Output the [x, y] coordinate of the center of the cell containing the given text.  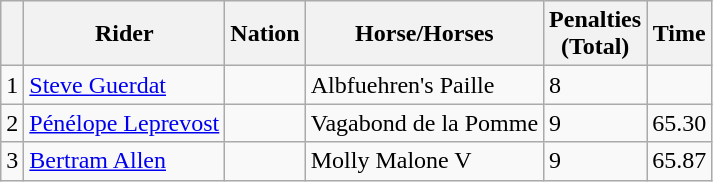
8 [596, 85]
2 [12, 123]
Molly Malone V [424, 161]
Time [680, 34]
Vagabond de la Pomme [424, 123]
Pénélope Leprevost [124, 123]
Rider [124, 34]
1 [12, 85]
Steve Guerdat [124, 85]
65.30 [680, 123]
3 [12, 161]
65.87 [680, 161]
Penalties(Total) [596, 34]
Albfuehren's Paille [424, 85]
Nation [265, 34]
Bertram Allen [124, 161]
Horse/Horses [424, 34]
